For the text-containing cell, return its midpoint in [x, y] coordinate format. 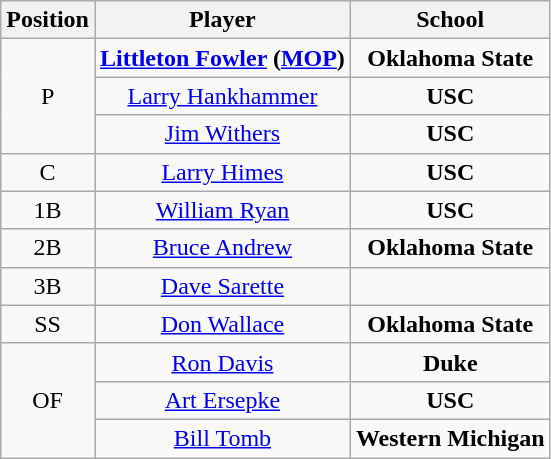
School [450, 20]
1B [48, 210]
Position [48, 20]
Larry Hankhammer [222, 96]
P [48, 96]
Larry Himes [222, 172]
SS [48, 324]
Dave Sarette [222, 286]
Western Michigan [450, 438]
Littleton Fowler (MOP) [222, 58]
Don Wallace [222, 324]
Player [222, 20]
Bill Tomb [222, 438]
3B [48, 286]
C [48, 172]
Bruce Andrew [222, 248]
Jim Withers [222, 134]
Ron Davis [222, 362]
William Ryan [222, 210]
OF [48, 400]
2B [48, 248]
Duke [450, 362]
Art Ersepke [222, 400]
